Scan for the cell matching the given text and deliver its (X, Y) coordinate at center. 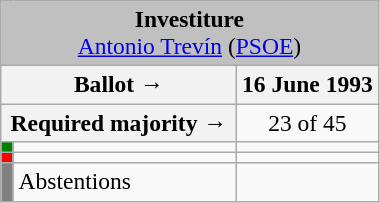
Required majority → (119, 122)
Abstentions (125, 182)
16 June 1993 (308, 84)
23 of 45 (308, 122)
InvestitureAntonio Trevín (PSOE) (190, 32)
Ballot → (119, 84)
